Return the [x, y] coordinate for the center point of the cell that contains the specified text.  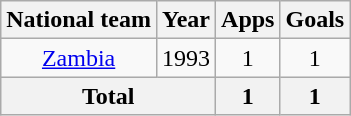
Apps [248, 20]
Goals [315, 20]
Total [108, 96]
Zambia [79, 58]
Year [186, 20]
1993 [186, 58]
National team [79, 20]
